For the text-containing cell, return its midpoint in (x, y) coordinate format. 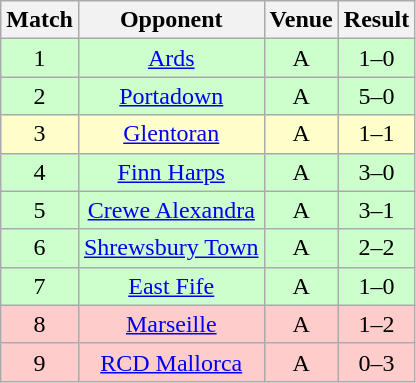
0–3 (376, 362)
5–0 (376, 96)
Result (376, 20)
8 (40, 324)
3–0 (376, 172)
Shrewsbury Town (171, 248)
3 (40, 134)
9 (40, 362)
Portadown (171, 96)
1 (40, 58)
5 (40, 210)
Opponent (171, 20)
Finn Harps (171, 172)
2–2 (376, 248)
RCD Mallorca (171, 362)
Marseille (171, 324)
4 (40, 172)
Crewe Alexandra (171, 210)
3–1 (376, 210)
1–1 (376, 134)
Venue (301, 20)
1–2 (376, 324)
Match (40, 20)
6 (40, 248)
7 (40, 286)
Ards (171, 58)
Glentoran (171, 134)
2 (40, 96)
East Fife (171, 286)
